Locate the cell with the specified text and output its (x, y) center coordinate. 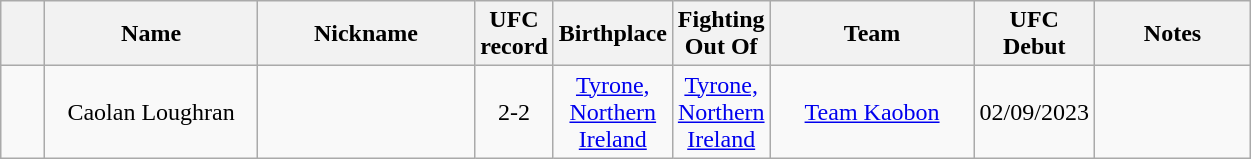
Nickname (366, 34)
02/09/2023 (1034, 112)
Team Kaobon (872, 112)
Name (151, 34)
Caolan Loughran (151, 112)
Notes (1172, 34)
2-2 (514, 112)
Birthplace (612, 34)
Team (872, 34)
UFC Debut (1034, 34)
UFC record (514, 34)
Fighting Out Of (721, 34)
